Return the (X, Y) coordinate for the center point of the cell that contains the specified text.  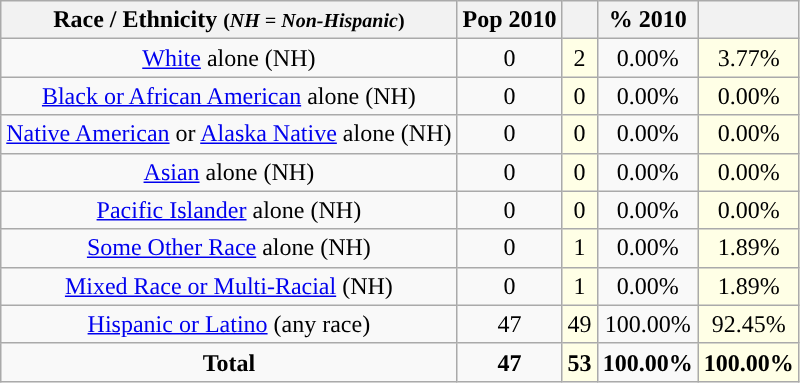
Pop 2010 (510, 20)
Asian alone (NH) (229, 172)
Total (229, 362)
Mixed Race or Multi-Racial (NH) (229, 286)
Race / Ethnicity (NH = Non-Hispanic) (229, 20)
53 (580, 362)
Hispanic or Latino (any race) (229, 324)
Native American or Alaska Native alone (NH) (229, 134)
Some Other Race alone (NH) (229, 248)
3.77% (748, 58)
Black or African American alone (NH) (229, 96)
Pacific Islander alone (NH) (229, 210)
92.45% (748, 324)
% 2010 (648, 20)
2 (580, 58)
White alone (NH) (229, 58)
49 (580, 324)
